Find where the given text appears and provide that cell's center as (x, y) coordinate. 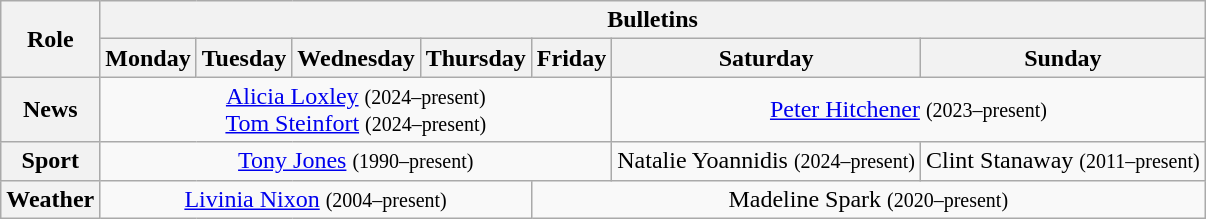
Weather (50, 199)
Saturday (766, 58)
Sport (50, 161)
Monday (148, 58)
News (50, 110)
Sunday (1062, 58)
Tuesday (244, 58)
Friday (571, 58)
Thursday (476, 58)
Clint Stanaway (2011–present) (1062, 161)
Madeline Spark (2020–present) (868, 199)
Alicia Loxley (2024–present)Tom Steinfort (2024–present) (356, 110)
Peter Hitchener (2023–present) (908, 110)
Livinia Nixon (2004–present) (316, 199)
Role (50, 39)
Natalie Yoannidis (2024–present) (766, 161)
Tony Jones (1990–present) (356, 161)
Bulletins (652, 20)
Wednesday (356, 58)
